From the cell containing the given text, extract its center point as (X, Y) coordinate. 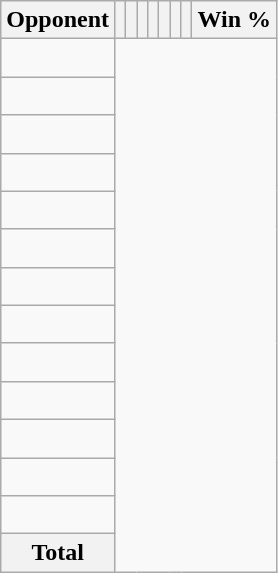
Total (58, 553)
Win % (234, 20)
Opponent (58, 20)
